From the cell containing the given text, extract its center point as [X, Y] coordinate. 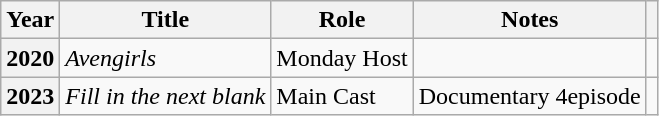
Avengirls [166, 58]
Year [30, 20]
Monday Host [342, 58]
2020 [30, 58]
2023 [30, 96]
Title [166, 20]
Notes [530, 20]
Fill in the next blank [166, 96]
Documentary 4episode [530, 96]
Role [342, 20]
Main Cast [342, 96]
